Pinpoint the cell where the given text exists, returning its (x, y) midpoint coordinate. 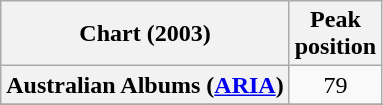
Australian Albums (ARIA) (145, 85)
Chart (2003) (145, 34)
79 (335, 85)
Peak position (335, 34)
